Extract the (X, Y) coordinate from the center of the cell holding the provided text.  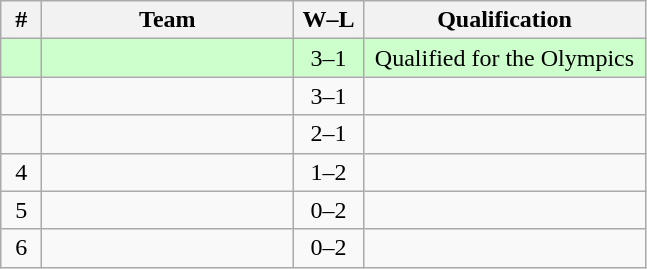
# (22, 20)
Qualified for the Olympics (504, 58)
2–1 (328, 134)
Qualification (504, 20)
6 (22, 248)
5 (22, 210)
W–L (328, 20)
4 (22, 172)
Team (168, 20)
1–2 (328, 172)
